Scan for the cell matching the given text and deliver its [X, Y] coordinate at center. 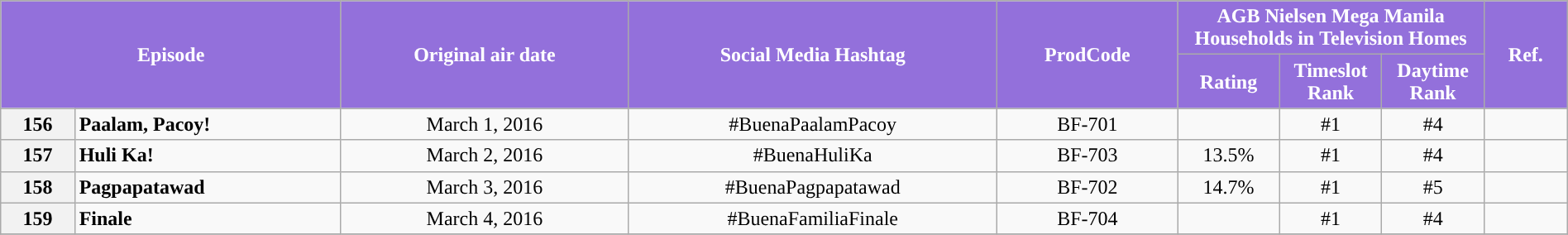
March 4, 2016 [485, 218]
March 3, 2016 [485, 187]
156 [38, 124]
Social Media Hashtag [812, 55]
BF-704 [1088, 218]
Paalam, Pacoy! [208, 124]
159 [38, 218]
Timeslot Rank [1331, 81]
Original air date [485, 55]
Episode [171, 55]
ProdCode [1088, 55]
Pagpapatawad [208, 187]
Finale [208, 218]
Daytime Rank [1433, 81]
Huli Ka! [208, 156]
#5 [1433, 187]
14.7% [1229, 187]
Ref. [1525, 55]
BF-701 [1088, 124]
Rating [1229, 81]
158 [38, 187]
#BuenaFamiliaFinale [812, 218]
BF-702 [1088, 187]
#BuenaHuliKa [812, 156]
BF-703 [1088, 156]
#BuenaPaalamPacoy [812, 124]
AGB Nielsen Mega Manila Households in Television Homes [1331, 28]
#BuenaPagpapatawad [812, 187]
13.5% [1229, 156]
March 2, 2016 [485, 156]
157 [38, 156]
March 1, 2016 [485, 124]
